Provide the [X, Y] coordinate of the cell's center where the given text is located.  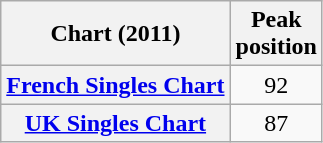
UK Singles Chart [116, 123]
87 [276, 123]
92 [276, 85]
Peakposition [276, 34]
French Singles Chart [116, 85]
Chart (2011) [116, 34]
